For the text-containing cell, return its midpoint in (x, y) coordinate format. 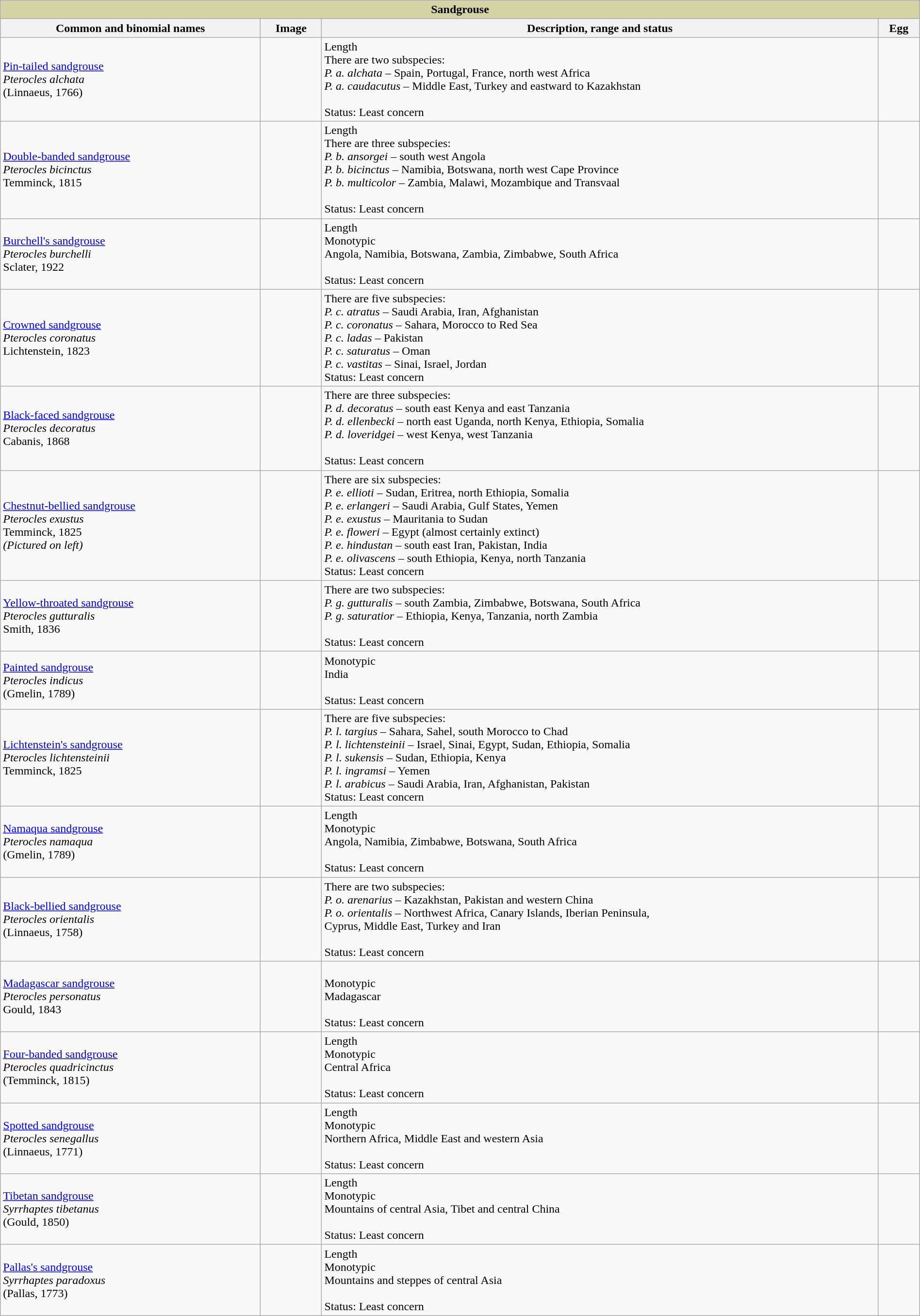
Tibetan sandgrouse Syrrhaptes tibetanus (Gould, 1850) (131, 1209)
Four-banded sandgrouse Pterocles quadricinctus (Temminck, 1815) (131, 1068)
Yellow-throated sandgrouse Pterocles gutturalis Smith, 1836 (131, 616)
Length Monotypic Central Africa Status: Least concern (600, 1068)
Lichtenstein's sandgrouse Pterocles lichtensteinii Temminck, 1825 (131, 757)
Black-bellied sandgrouse Pterocles orientalis (Linnaeus, 1758) (131, 919)
Namaqua sandgrouse Pterocles namaqua (Gmelin, 1789) (131, 841)
Length Monotypic Northern Africa, Middle East and western Asia Status: Least concern (600, 1138)
Pin-tailed sandgrouse Pterocles alchata (Linnaeus, 1766) (131, 80)
Painted sandgrouse Pterocles indicus (Gmelin, 1789) (131, 680)
Chestnut-bellied sandgrouse Pterocles exustus Temminck, 1825 (Pictured on left) (131, 525)
Length Monotypic Mountains of central Asia, Tibet and central China Status: Least concern (600, 1209)
Madagascar sandgrouse Pterocles personatus Gould, 1843 (131, 997)
Length Monotypic Angola, Namibia, Zimbabwe, Botswana, South Africa Status: Least concern (600, 841)
Length Monotypic Mountains and steppes of central Asia Status: Least concern (600, 1280)
Monotypic Madagascar Status: Least concern (600, 997)
Crowned sandgrouse Pterocles coronatus Lichtenstein, 1823 (131, 338)
Common and binomial names (131, 28)
Black-faced sandgrouse Pterocles decoratus Cabanis, 1868 (131, 428)
Burchell's sandgrouse Pterocles burchelli Sclater, 1922 (131, 254)
Spotted sandgrouse Pterocles senegallus (Linnaeus, 1771) (131, 1138)
Double-banded sandgrouse Pterocles bicinctus Temminck, 1815 (131, 170)
Egg (899, 28)
Pallas's sandgrouse Syrrhaptes paradoxus (Pallas, 1773) (131, 1280)
Description, range and status (600, 28)
Monotypic India Status: Least concern (600, 680)
Sandgrouse (460, 10)
Length Monotypic Angola, Namibia, Botswana, Zambia, Zimbabwe, South Africa Status: Least concern (600, 254)
Image (291, 28)
